Return the (x, y) coordinate for the center point of the cell that contains the specified text.  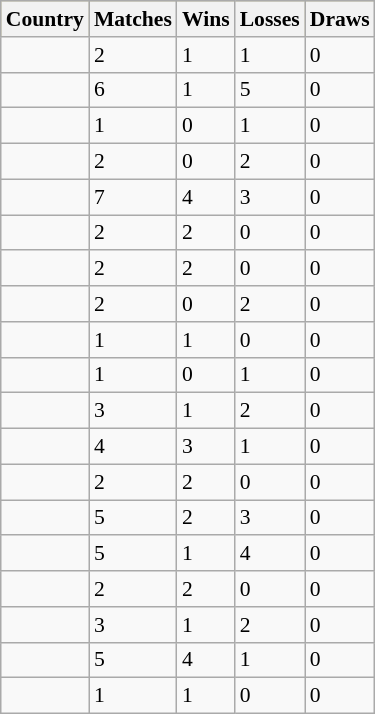
Wins (206, 19)
Matches (133, 19)
Losses (270, 19)
7 (133, 197)
Country (45, 19)
6 (133, 90)
Draws (340, 19)
